Search for the cell housing the specified text and yield its (X, Y) center coordinate. 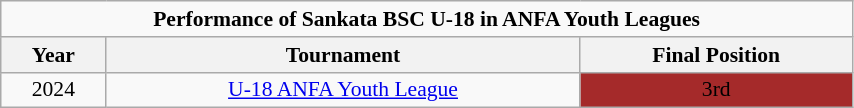
U-18 ANFA Youth League (343, 90)
2024 (54, 90)
Year (54, 55)
Performance of Sankata BSC U-18 in ANFA Youth Leagues (427, 19)
Final Position (716, 55)
3rd (716, 90)
Tournament (343, 55)
